Return the (x, y) coordinate for the center point of the cell that contains the specified text.  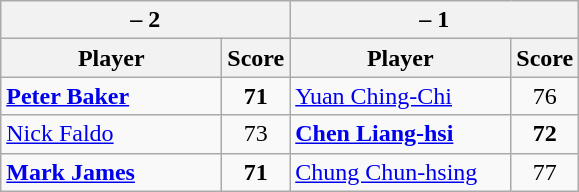
– 1 (434, 20)
Yuan Ching-Chi (400, 96)
Chung Chun-hsing (400, 172)
Chen Liang-hsi (400, 134)
77 (545, 172)
76 (545, 96)
Nick Faldo (112, 134)
Peter Baker (112, 96)
– 2 (146, 20)
Mark James (112, 172)
73 (256, 134)
72 (545, 134)
